Extract the [X, Y] coordinate from the center of the cell holding the provided text.  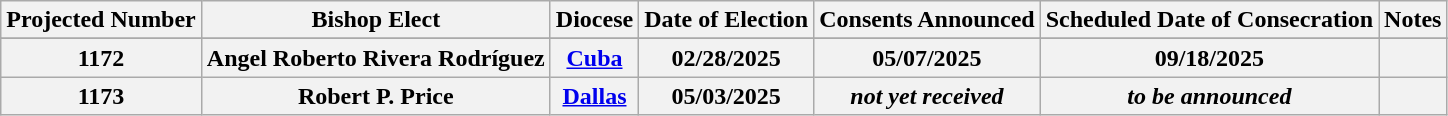
Projected Number [102, 20]
Date of Election [726, 20]
not yet received [927, 96]
1173 [102, 96]
Scheduled Date of Consecration [1209, 20]
05/07/2025 [927, 58]
Robert P. Price [376, 96]
Dallas [594, 96]
Diocese [594, 20]
1172 [102, 58]
to be announced [1209, 96]
Consents Announced [927, 20]
Notes [1413, 20]
Cuba [594, 58]
Bishop Elect [376, 20]
09/18/2025 [1209, 58]
Angel Roberto Rivera Rodríguez [376, 58]
02/28/2025 [726, 58]
05/03/2025 [726, 96]
